From the cell containing the given text, extract its center point as [X, Y] coordinate. 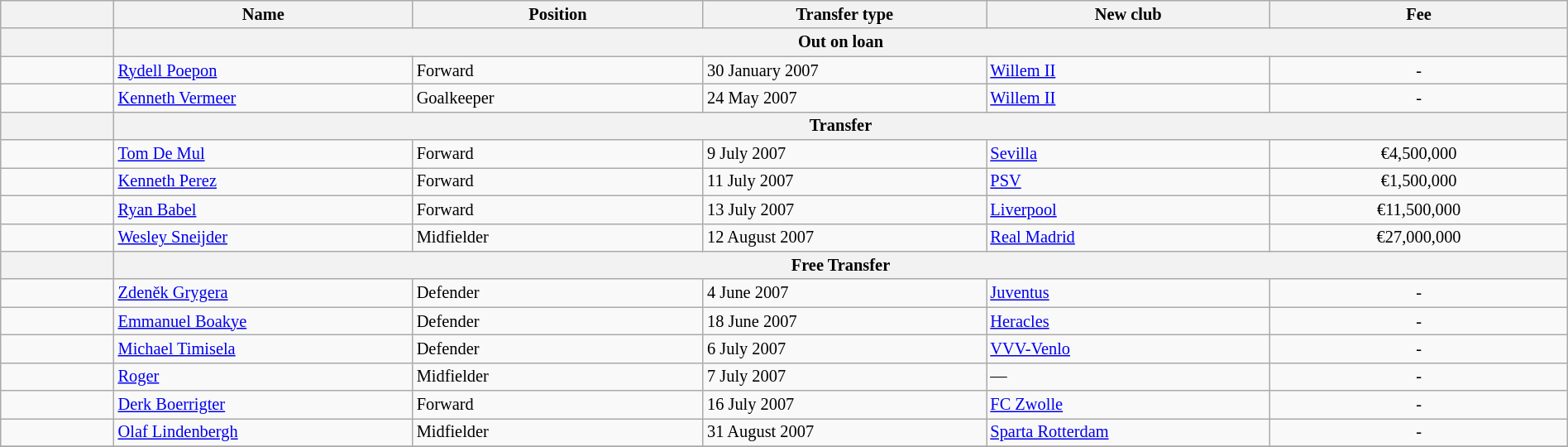
— [1128, 377]
Ryan Babel [263, 209]
30 January 2007 [844, 70]
13 July 2007 [844, 209]
Juventus [1128, 293]
Heracles [1128, 321]
18 June 2007 [844, 321]
11 July 2007 [844, 181]
PSV [1128, 181]
16 July 2007 [844, 405]
Derk Boerrigter [263, 405]
31 August 2007 [844, 432]
Out on loan [841, 42]
€27,000,000 [1419, 238]
6 July 2007 [844, 348]
€11,500,000 [1419, 209]
Sevilla [1128, 154]
Tom De Mul [263, 154]
Kenneth Vermeer [263, 98]
Kenneth Perez [263, 181]
Position [557, 14]
Sparta Rotterdam [1128, 432]
New club [1128, 14]
Goalkeeper [557, 98]
Name [263, 14]
4 June 2007 [844, 293]
Rydell Poepon [263, 70]
Fee [1419, 14]
Liverpool [1128, 209]
€1,500,000 [1419, 181]
Olaf Lindenbergh [263, 432]
24 May 2007 [844, 98]
Transfer [841, 126]
VVV-Venlo [1128, 348]
Real Madrid [1128, 238]
Michael Timisela [263, 348]
9 July 2007 [844, 154]
7 July 2007 [844, 377]
Free Transfer [841, 265]
12 August 2007 [844, 238]
FC Zwolle [1128, 405]
€4,500,000 [1419, 154]
Zdeněk Grygera [263, 293]
Transfer type [844, 14]
Wesley Sneijder [263, 238]
Emmanuel Boakye [263, 321]
Roger [263, 377]
